Pinpoint the cell where the given text exists, returning its (X, Y) midpoint coordinate. 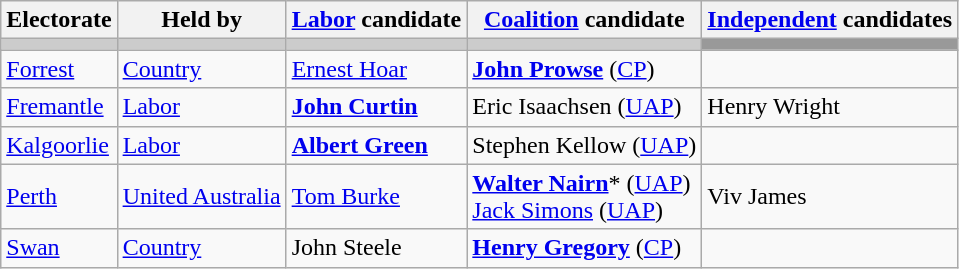
Held by (202, 20)
Coalition candidate (584, 20)
John Prowse (CP) (584, 69)
John Curtin (376, 107)
United Australia (202, 196)
Fremantle (59, 107)
Electorate (59, 20)
Viv James (830, 196)
Henry Wright (830, 107)
Labor candidate (376, 20)
Tom Burke (376, 196)
Perth (59, 196)
Walter Nairn* (UAP)Jack Simons (UAP) (584, 196)
Swan (59, 248)
Stephen Kellow (UAP) (584, 145)
John Steele (376, 248)
Henry Gregory (CP) (584, 248)
Independent candidates (830, 20)
Eric Isaachsen (UAP) (584, 107)
Kalgoorlie (59, 145)
Ernest Hoar (376, 69)
Albert Green (376, 145)
Forrest (59, 69)
